Scan for the cell matching the given text and deliver its [x, y] coordinate at center. 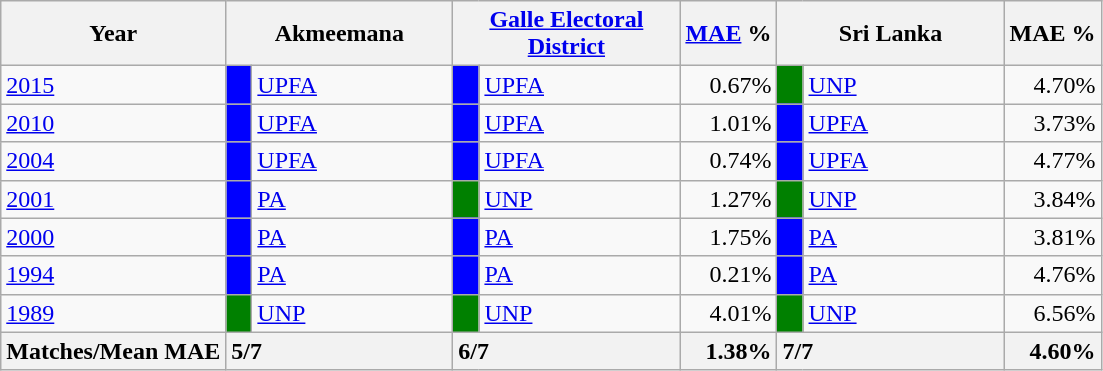
2004 [114, 161]
4.60% [1052, 351]
2015 [114, 85]
4.01% [728, 313]
4.70% [1052, 85]
3.73% [1052, 123]
6.56% [1052, 313]
1.75% [728, 237]
1.38% [728, 351]
1994 [114, 275]
7/7 [890, 351]
5/7 [340, 351]
2001 [114, 199]
2000 [114, 237]
1989 [114, 313]
3.84% [1052, 199]
4.77% [1052, 161]
6/7 [566, 351]
4.76% [1052, 275]
0.67% [728, 85]
0.21% [728, 275]
Akmeemana [340, 34]
0.74% [728, 161]
2010 [114, 123]
Galle Electoral District [566, 34]
1.01% [728, 123]
3.81% [1052, 237]
Year [114, 34]
Matches/Mean MAE [114, 351]
1.27% [728, 199]
Sri Lanka [890, 34]
